Determine the [X, Y] coordinate at the center of the cell enclosing the given text.  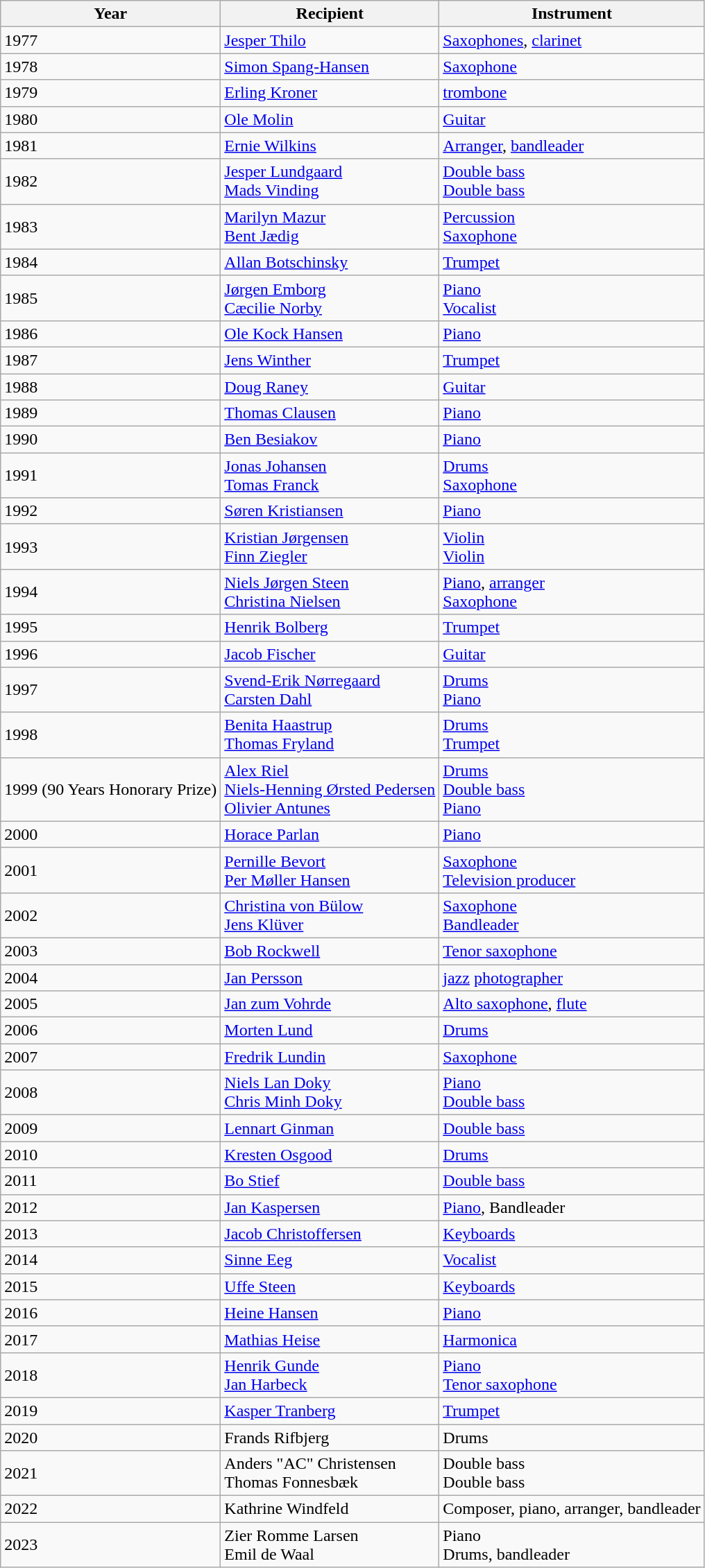
1999 (90 Years Honorary Prize) [111, 789]
Frands Rifbjerg [330, 1438]
2010 [111, 1155]
2023 [111, 1545]
2002 [111, 915]
2015 [111, 1286]
Recipient [330, 14]
Jørgen EmborgCæcilie Norby [330, 298]
Instrument [572, 14]
DrumsPiano [572, 689]
1984 [111, 262]
1983 [111, 226]
1991 [111, 476]
Allan Botschinsky [330, 262]
Jacob Christoffersen [330, 1234]
Year [111, 14]
Niels Jørgen SteenChristina Nielsen [330, 592]
Sinne Eeg [330, 1260]
Ernie Wilkins [330, 146]
2001 [111, 870]
Jacob Fischer [330, 654]
2020 [111, 1438]
Ole Kock Hansen [330, 334]
Niels Lan DokyChris Minh Doky [330, 1093]
Erling Kroner [330, 93]
2019 [111, 1411]
Piano, arrangerSaxophone [572, 592]
Zier Romme LarsenEmil de Waal [330, 1545]
Saxophones, clarinet [572, 40]
Fredrik Lundin [330, 1057]
Jesper Thilo [330, 40]
SaxophoneTelevision producer [572, 870]
Kresten Osgood [330, 1155]
2012 [111, 1207]
Bob Rockwell [330, 951]
Ben Besiakov [330, 440]
Arranger, bandleader [572, 146]
1977 [111, 40]
PercussionSaxophone [572, 226]
1996 [111, 654]
trombone [572, 93]
Tenor saxophone [572, 951]
Alex RielNiels-Henning Ørsted PedersenOlivier Antunes [330, 789]
Svend-Erik NørregaardCarsten Dahl [330, 689]
2007 [111, 1057]
Kathrine Windfeld [330, 1509]
2004 [111, 977]
PianoDrums, bandleader [572, 1545]
Bo Stief [330, 1181]
2016 [111, 1313]
Jan Persson [330, 977]
DrumsDouble bassPiano [572, 789]
2003 [111, 951]
Mathias Heise [330, 1339]
Composer, piano, arranger, bandleader [572, 1509]
Heine Hansen [330, 1313]
Marilyn MazurBent Jædig [330, 226]
2011 [111, 1181]
2005 [111, 1004]
Jens Winther [330, 360]
Benita HaastrupThomas Fryland [330, 735]
2021 [111, 1473]
jazz photographer [572, 977]
1992 [111, 511]
PianoVocalist [572, 298]
1985 [111, 298]
Ole Molin [330, 119]
2014 [111, 1260]
2013 [111, 1234]
2017 [111, 1339]
PianoDouble bass [572, 1093]
Søren Kristiansen [330, 511]
1987 [111, 360]
Horace Parlan [330, 834]
Henrik Bolberg [330, 628]
Jesper LundgaardMads Vinding [330, 182]
2008 [111, 1093]
1994 [111, 592]
Anders "AC" ChristensenThomas Fonnesbæk [330, 1473]
Jonas Johansen Tomas Franck [330, 476]
Kristian JørgensenFinn Ziegler [330, 546]
2009 [111, 1128]
Simon Spang-Hansen [330, 67]
1998 [111, 735]
2018 [111, 1375]
1979 [111, 93]
Morten Lund [330, 1031]
PianoTenor saxophone [572, 1375]
1978 [111, 67]
Vocalist [572, 1260]
2006 [111, 1031]
Thomas Clausen [330, 413]
Kasper Tranberg [330, 1411]
Pernille BevortPer Møller Hansen [330, 870]
SaxophoneBandleader [572, 915]
1990 [111, 440]
2022 [111, 1509]
1995 [111, 628]
Piano, Bandleader [572, 1207]
Uffe Steen [330, 1286]
Henrik GundeJan Harbeck [330, 1375]
Jan Kaspersen [330, 1207]
Harmonica [572, 1339]
1988 [111, 386]
Christina von BülowJens Klüver [330, 915]
1986 [111, 334]
DrumsTrumpet [572, 735]
1997 [111, 689]
Alto saxophone, flute [572, 1004]
1993 [111, 546]
ViolinViolin [572, 546]
DrumsSaxophone [572, 476]
1982 [111, 182]
1989 [111, 413]
2000 [111, 834]
Doug Raney [330, 386]
Jan zum Vohrde [330, 1004]
1981 [111, 146]
1980 [111, 119]
Lennart Ginman [330, 1128]
